Locate the cell with the specified text and output its [X, Y] center coordinate. 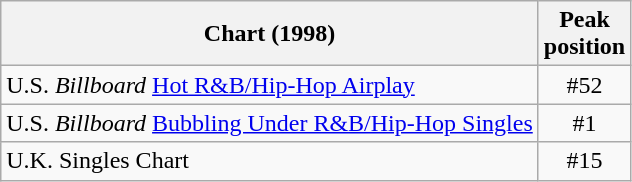
U.S. Billboard Hot R&B/Hip-Hop Airplay [270, 85]
Chart (1998) [270, 34]
#1 [584, 123]
U.S. Billboard Bubbling Under R&B/Hip-Hop Singles [270, 123]
Peakposition [584, 34]
#52 [584, 85]
U.K. Singles Chart [270, 161]
#15 [584, 161]
